Determine the (x, y) coordinate at the center of the cell enclosing the given text.  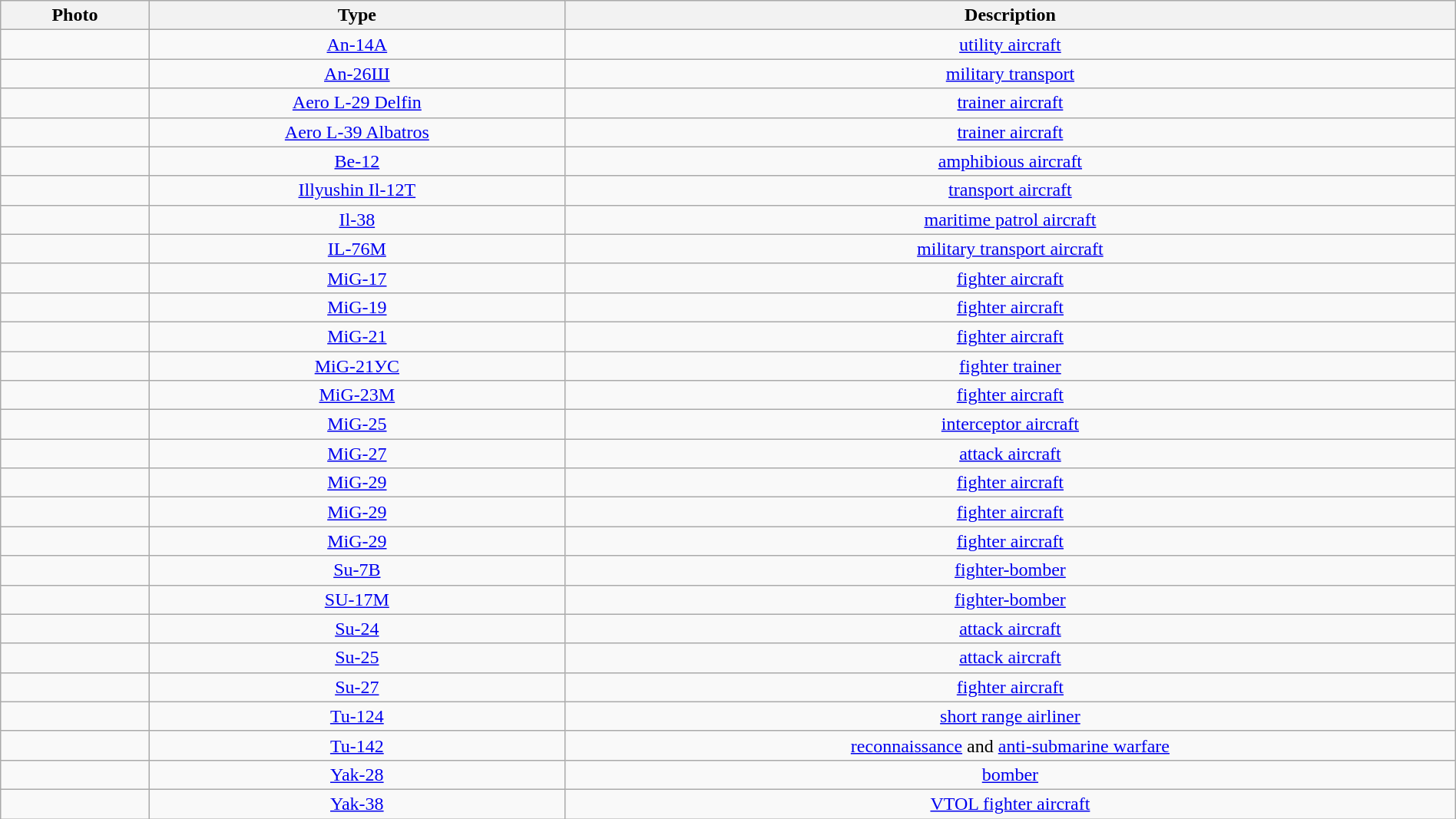
MiG-23М (357, 395)
Il-38 (357, 220)
Yak-28 (357, 774)
Aero L-29 Delfin (357, 103)
Type (357, 15)
interceptor aircraft (1011, 424)
bomber (1011, 774)
Su-25 (357, 658)
Yak-38 (357, 804)
military transport (1011, 74)
reconnaissance and anti-submarine warfare (1011, 745)
military transport aircraft (1011, 249)
MiG-19 (357, 307)
Su-7B (357, 570)
MiG-21 (357, 336)
SU-17М (357, 599)
fighter trainer (1011, 366)
maritime patrol aircraft (1011, 220)
VTOL fighter aircraft (1011, 804)
short range airliner (1011, 716)
Aero L-39 Albatros (357, 132)
amphibious aircraft (1011, 161)
Аn-26Ш (357, 74)
transport aircraft (1011, 190)
Аn-14А (357, 45)
Photo (75, 15)
Description (1011, 15)
MiG-21УС (357, 366)
utility aircraft (1011, 45)
IL-76М (357, 249)
Su-27 (357, 687)
MiG-17 (357, 278)
Illyushin Il-12Т (357, 190)
Su-24 (357, 629)
MiG-27 (357, 454)
Tu-142 (357, 745)
Be-12 (357, 161)
Tu-124 (357, 716)
MiG-25 (357, 424)
